Return the (x, y) coordinate for the center point of the cell that contains the specified text.  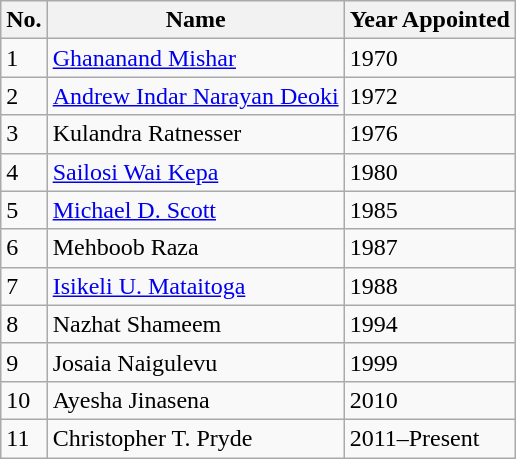
Sailosi Wai Kepa (196, 172)
Name (196, 20)
Nazhat Shameem (196, 324)
1994 (430, 324)
1987 (430, 248)
No. (24, 20)
2 (24, 96)
Mehboob Raza (196, 248)
Christopher T. Pryde (196, 438)
6 (24, 248)
Year Appointed (430, 20)
Ayesha Jinasena (196, 400)
1999 (430, 362)
Michael D. Scott (196, 210)
Ghananand Mishar (196, 58)
11 (24, 438)
9 (24, 362)
Kulandra Ratnesser (196, 134)
Josaia Naigulevu (196, 362)
8 (24, 324)
5 (24, 210)
1970 (430, 58)
1 (24, 58)
1985 (430, 210)
7 (24, 286)
4 (24, 172)
10 (24, 400)
2011–Present (430, 438)
3 (24, 134)
1976 (430, 134)
1988 (430, 286)
2010 (430, 400)
Isikeli U. Mataitoga (196, 286)
1972 (430, 96)
Andrew Indar Narayan Deoki (196, 96)
1980 (430, 172)
